Return the (x, y) coordinate for the center point of the cell that contains the specified text.  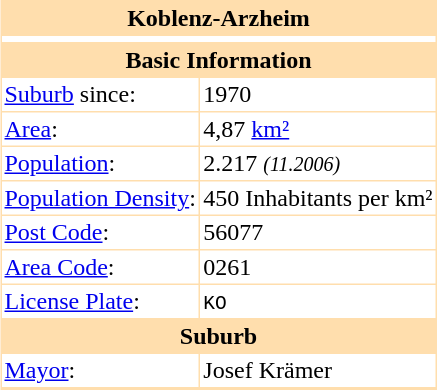
Mayor: (100, 370)
2.217 (11.2006) (318, 164)
License Plate: (100, 302)
1970 (318, 94)
0261 (318, 266)
Basic Information (219, 60)
Koblenz-Arzheim (219, 18)
Population: (100, 164)
KO (318, 302)
Area: (100, 128)
Suburb (219, 336)
450 Inhabitants per km² (318, 198)
Post Code: (100, 232)
4,87 km² (318, 128)
Area Code: (100, 266)
56077 (318, 232)
Suburb since: (100, 94)
Josef Krämer (318, 370)
Population Density: (100, 198)
